Provide the [X, Y] coordinate of the cell's center where the given text is located.  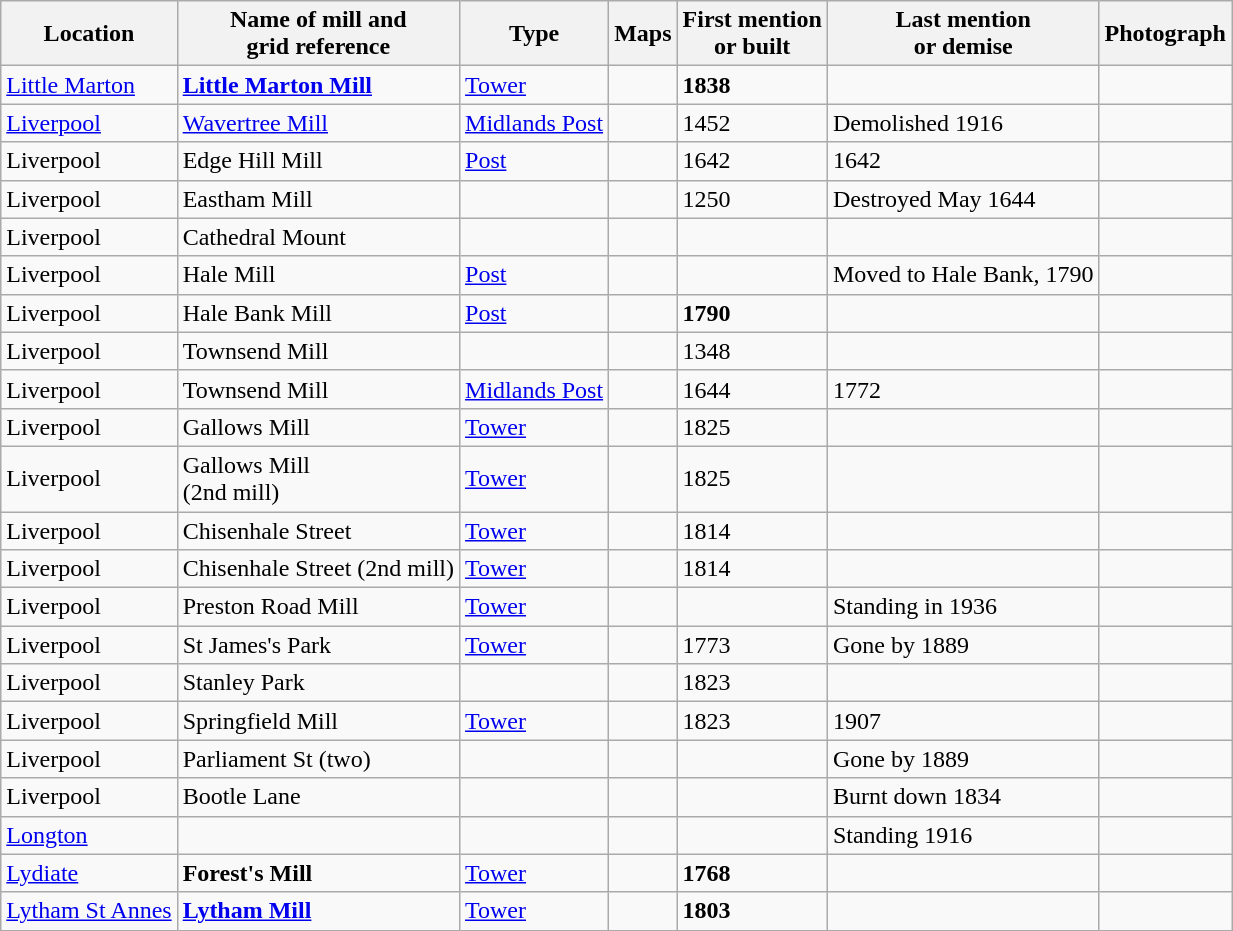
Little Marton Mill [318, 85]
Forest's Mill [318, 873]
Stanley Park [318, 683]
Lytham Mill [318, 911]
1790 [752, 313]
Maps [643, 34]
Gallows Mill [318, 427]
1644 [752, 389]
Longton [89, 835]
Springfield Mill [318, 721]
Wavertree Mill [318, 123]
Location [89, 34]
1452 [752, 123]
1772 [963, 389]
1768 [752, 873]
Name of mill andgrid reference [318, 34]
Standing 1916 [963, 835]
1838 [752, 85]
First mentionor built [752, 34]
Eastham Mill [318, 199]
Standing in 1936 [963, 607]
Preston Road Mill [318, 607]
Last mention or demise [963, 34]
Moved to Hale Bank, 1790 [963, 275]
1773 [752, 645]
Bootle Lane [318, 797]
Lydiate [89, 873]
1907 [963, 721]
Hale Mill [318, 275]
Edge Hill Mill [318, 161]
1348 [752, 351]
1803 [752, 911]
1250 [752, 199]
Hale Bank Mill [318, 313]
Demolished 1916 [963, 123]
Chisenhale Street [318, 531]
St James's Park [318, 645]
Chisenhale Street (2nd mill) [318, 569]
Destroyed May 1644 [963, 199]
Gallows Mill(2nd mill) [318, 478]
Burnt down 1834 [963, 797]
Type [534, 34]
Little Marton [89, 85]
Cathedral Mount [318, 237]
Lytham St Annes [89, 911]
Photograph [1165, 34]
Parliament St (two) [318, 759]
